From the cell containing the given text, extract its center point as [X, Y] coordinate. 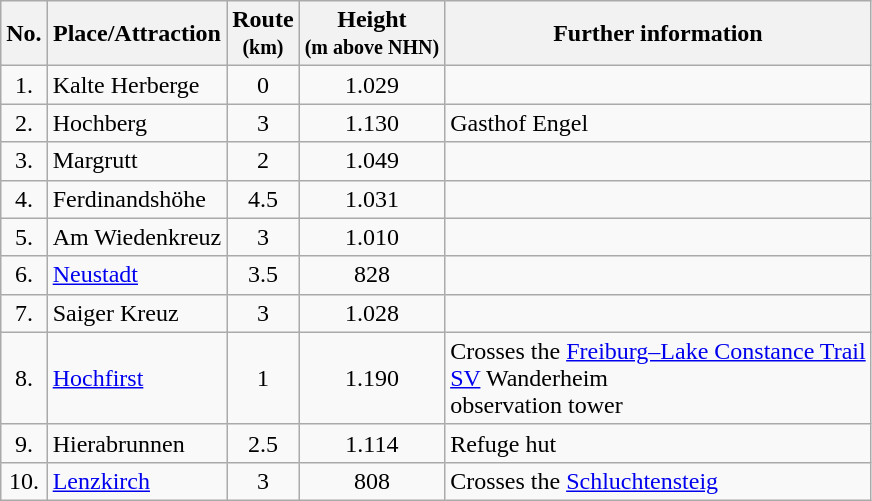
Place/Attraction [137, 34]
Ferdinandshöhe [137, 199]
1.049 [372, 161]
Further information [658, 34]
0 [263, 85]
1.029 [372, 85]
Saiger Kreuz [137, 313]
1.010 [372, 237]
Crosses the Schluchtensteig [658, 481]
6. [24, 275]
Crosses the Freiburg–Lake Constance TrailSV Wanderheimobservation tower [658, 378]
9. [24, 443]
2. [24, 123]
3.5 [263, 275]
Hierabrunnen [137, 443]
Lenzkirch [137, 481]
4. [24, 199]
Refuge hut [658, 443]
Margrutt [137, 161]
Am Wiedenkreuz [137, 237]
3. [24, 161]
Kalte Herberge [137, 85]
4.5 [263, 199]
1. [24, 85]
2 [263, 161]
5. [24, 237]
1.031 [372, 199]
828 [372, 275]
1.114 [372, 443]
1.028 [372, 313]
808 [372, 481]
7. [24, 313]
Height (m above NHN) [372, 34]
1.130 [372, 123]
Neustadt [137, 275]
2.5 [263, 443]
Route (km) [263, 34]
1.190 [372, 378]
1 [263, 378]
10. [24, 481]
8. [24, 378]
Hochfirst [137, 378]
No. [24, 34]
Hochberg [137, 123]
Gasthof Engel [658, 123]
